Output the [x, y] coordinate of the center of the cell containing the given text.  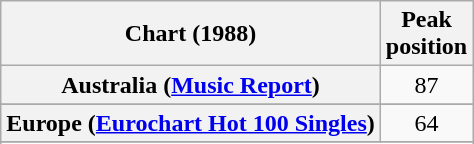
Europe (Eurochart Hot 100 Singles) [191, 123]
Australia (Music Report) [191, 85]
Peakposition [426, 34]
64 [426, 123]
87 [426, 85]
Chart (1988) [191, 34]
